For the text-containing cell, return its midpoint in [x, y] coordinate format. 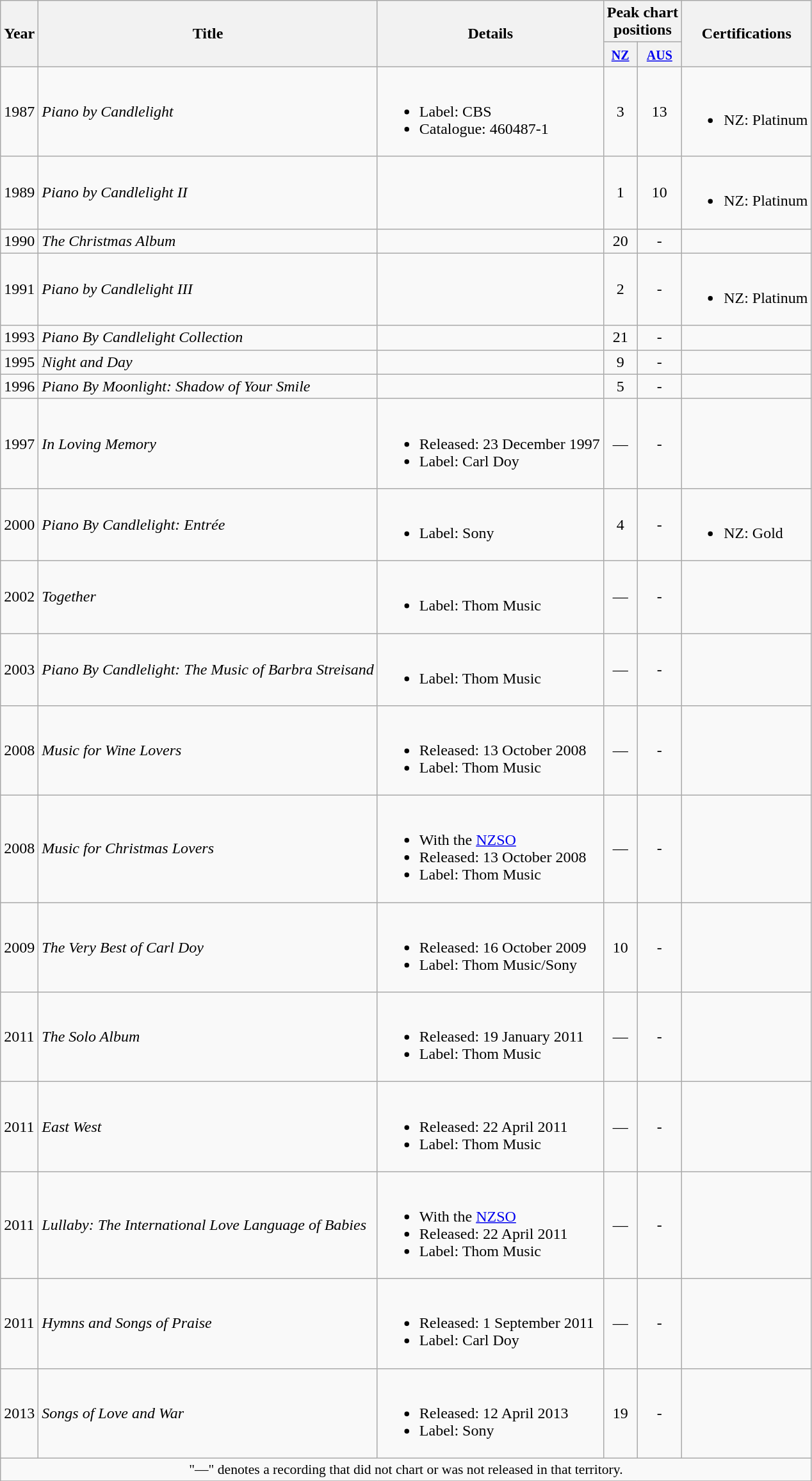
Night and Day [207, 362]
Music for Wine Lovers [207, 751]
Released: 19 January 2011Label: Thom Music [491, 1037]
Piano By Moonlight: Shadow of Your Smile [207, 386]
With the NZSOReleased: 13 October 2008Label: Thom Music [491, 849]
The Christmas Album [207, 241]
Released: 22 April 2011Label: Thom Music [491, 1127]
2000 [19, 524]
9 [620, 362]
Certifications [747, 33]
The Very Best of Carl Doy [207, 947]
19 [620, 1413]
4 [620, 524]
"—" denotes a recording that did not chart or was not released in that territory. [406, 1469]
The Solo Album [207, 1037]
Details [491, 33]
Label: CBSCatalogue: 460487-1 [491, 111]
NZ [620, 54]
5 [620, 386]
Peak chartpositions [642, 22]
2003 [19, 669]
1 [620, 192]
Music for Christmas Lovers [207, 849]
13 [660, 111]
Year [19, 33]
NZ: Gold [747, 524]
3 [620, 111]
1993 [19, 338]
Piano by Candlelight III [207, 290]
2009 [19, 947]
Released: 1 September 2011Label: Carl Doy [491, 1323]
2 [620, 290]
Released: 12 April 2013Label: Sony [491, 1413]
1996 [19, 386]
Piano By Candlelight: The Music of Barbra Streisand [207, 669]
1989 [19, 192]
20 [620, 241]
Released: 16 October 2009Label: Thom Music/Sony [491, 947]
1997 [19, 443]
Released: 13 October 2008Label: Thom Music [491, 751]
1995 [19, 362]
Hymns and Songs of Praise [207, 1323]
2002 [19, 597]
Together [207, 597]
1987 [19, 111]
Title [207, 33]
Piano By Candlelight: Entrée [207, 524]
East West [207, 1127]
With the NZSOReleased: 22 April 2011Label: Thom Music [491, 1225]
In Loving Memory [207, 443]
Released: 23 December 1997Label: Carl Doy [491, 443]
Lullaby: The International Love Language of Babies [207, 1225]
Piano by Candlelight II [207, 192]
Piano By Candlelight Collection [207, 338]
1991 [19, 290]
21 [620, 338]
Piano by Candlelight [207, 111]
1990 [19, 241]
Songs of Love and War [207, 1413]
Label: Sony [491, 524]
AUS [660, 54]
2013 [19, 1413]
